For the text-containing cell, return its midpoint in [X, Y] coordinate format. 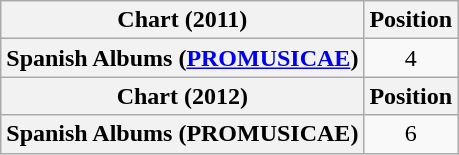
6 [411, 134]
Chart (2012) [182, 96]
4 [411, 58]
Chart (2011) [182, 20]
